Locate the cell with the specified text and output its (x, y) center coordinate. 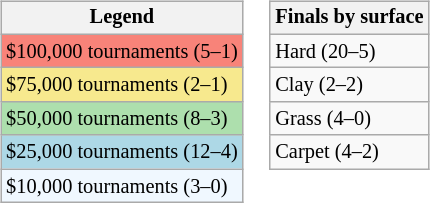
$10,000 tournaments (3–0) (122, 186)
$50,000 tournaments (8–3) (122, 119)
Clay (2–2) (349, 85)
$100,000 tournaments (5–1) (122, 51)
Carpet (4–2) (349, 152)
$25,000 tournaments (12–4) (122, 152)
$75,000 tournaments (2–1) (122, 85)
Legend (122, 18)
Grass (4–0) (349, 119)
Finals by surface (349, 18)
Hard (20–5) (349, 51)
